Search for the cell housing the specified text and yield its [x, y] center coordinate. 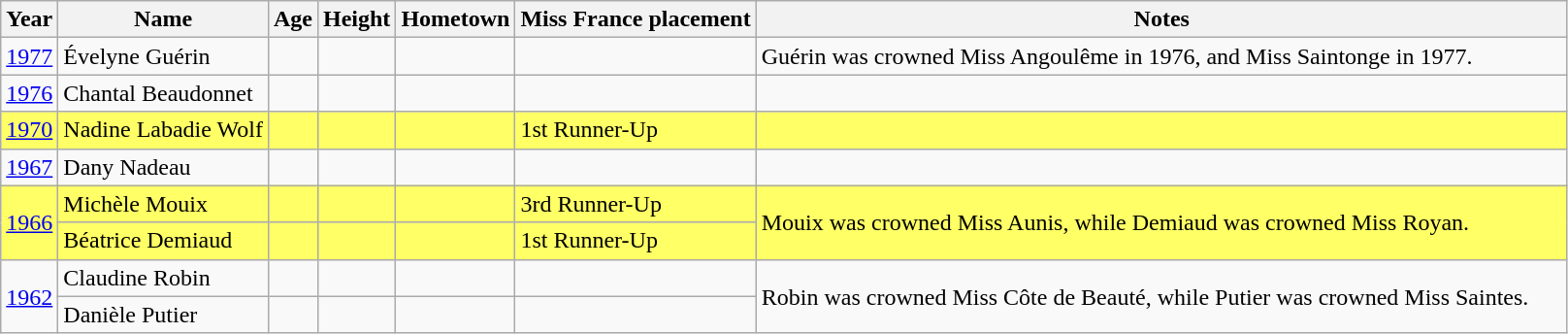
Age [293, 19]
Chantal Beaudonnet [163, 93]
Béatrice Demiaud [163, 241]
1970 [29, 130]
Height [356, 19]
1976 [29, 93]
1967 [29, 167]
Nadine Labadie Wolf [163, 130]
3rd Runner-Up [636, 204]
1962 [29, 296]
1977 [29, 56]
Name [163, 19]
Dany Nadeau [163, 167]
Mouix was crowned Miss Aunis, while Demiaud was crowned Miss Royan. [1161, 222]
Guérin was crowned Miss Angoulême in 1976, and Miss Saintonge in 1977. [1161, 56]
Hometown [456, 19]
1966 [29, 222]
Claudine Robin [163, 278]
Year [29, 19]
Notes [1161, 19]
Michèle Mouix [163, 204]
Robin was crowned Miss Côte de Beauté, while Putier was crowned Miss Saintes. [1161, 296]
Miss France placement [636, 19]
Évelyne Guérin [163, 56]
Danièle Putier [163, 315]
